Provide the (x, y) coordinate of the cell's center where the given text is located.  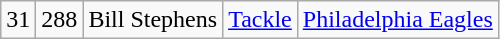
Philadelphia Eagles (398, 20)
288 (60, 20)
Bill Stephens (153, 20)
31 (18, 20)
Tackle (260, 20)
